Identify which cell holds the provided text, then report its (x, y) central coordinate. 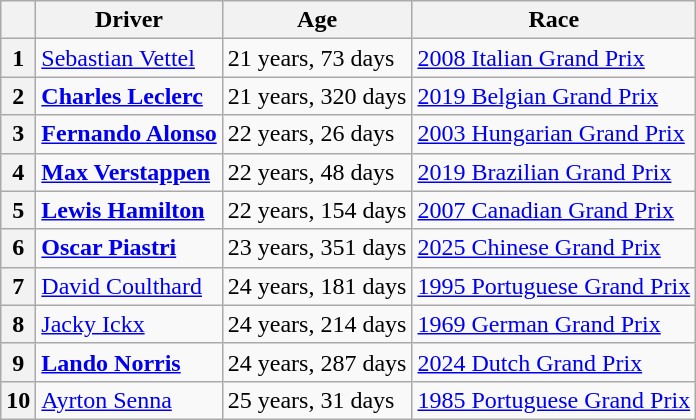
21 years, 320 days (317, 96)
Oscar Piastri (129, 248)
21 years, 73 days (317, 58)
2008 Italian Grand Prix (554, 58)
24 years, 287 days (317, 362)
2 (18, 96)
Age (317, 20)
Race (554, 20)
1985 Portuguese Grand Prix (554, 400)
22 years, 154 days (317, 210)
24 years, 214 days (317, 324)
2019 Brazilian Grand Prix (554, 172)
24 years, 181 days (317, 286)
Charles Leclerc (129, 96)
5 (18, 210)
9 (18, 362)
2019 Belgian Grand Prix (554, 96)
Fernando Alonso (129, 134)
4 (18, 172)
2025 Chinese Grand Prix (554, 248)
23 years, 351 days (317, 248)
2007 Canadian Grand Prix (554, 210)
Ayrton Senna (129, 400)
Lando Norris (129, 362)
Max Verstappen (129, 172)
Sebastian Vettel (129, 58)
3 (18, 134)
Driver (129, 20)
1 (18, 58)
1969 German Grand Prix (554, 324)
6 (18, 248)
22 years, 26 days (317, 134)
1995 Portuguese Grand Prix (554, 286)
Jacky Ickx (129, 324)
25 years, 31 days (317, 400)
7 (18, 286)
David Coulthard (129, 286)
22 years, 48 days (317, 172)
Lewis Hamilton (129, 210)
8 (18, 324)
10 (18, 400)
2003 Hungarian Grand Prix (554, 134)
2024 Dutch Grand Prix (554, 362)
